Extract the [X, Y] coordinate from the center of the cell holding the provided text.  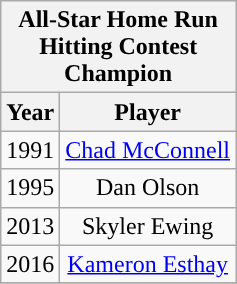
1991 [30, 150]
All-Star Home Run Hitting Contest Champion [118, 47]
Kameron Esthay [148, 264]
Dan Olson [148, 188]
1995 [30, 188]
Chad McConnell [148, 150]
Skyler Ewing [148, 226]
Player [148, 112]
2016 [30, 264]
Year [30, 112]
2013 [30, 226]
